Scan for the cell matching the given text and deliver its (x, y) coordinate at center. 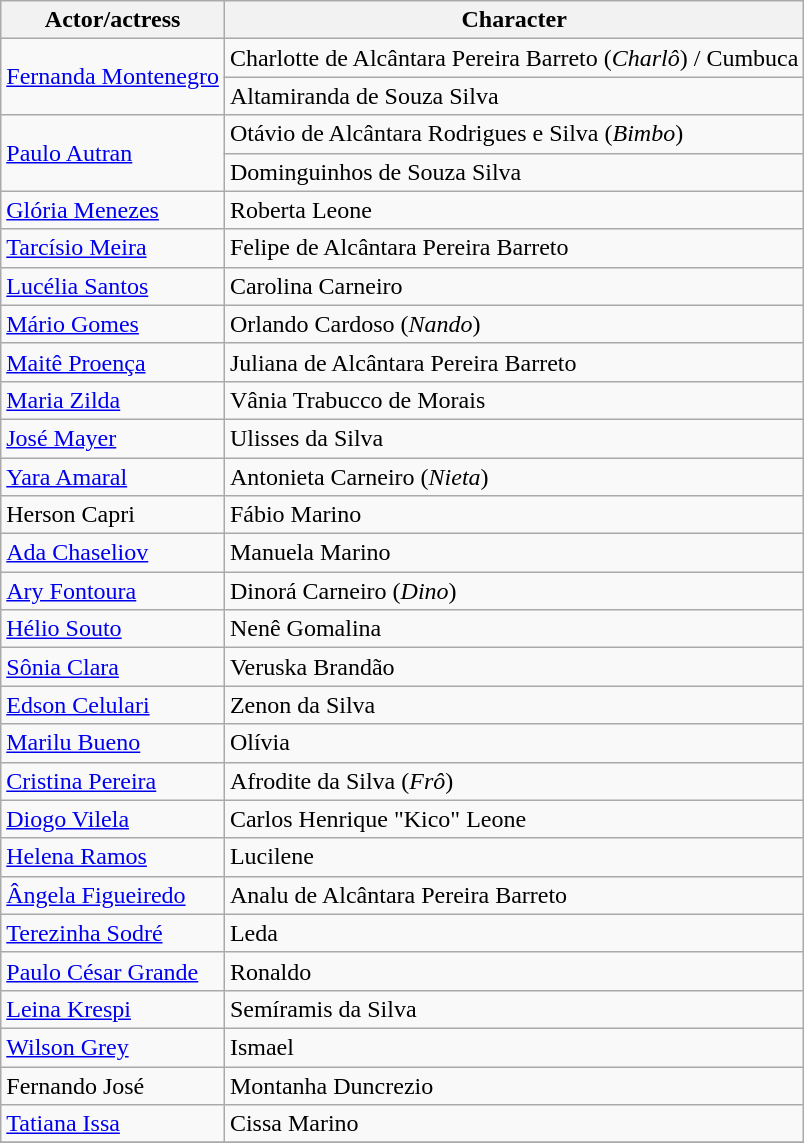
Analu de Alcântara Pereira Barreto (514, 895)
Edson Celulari (113, 705)
Hélio Souto (113, 629)
Olívia (514, 743)
Ismael (514, 1047)
Character (514, 20)
Maria Zilda (113, 400)
Dominguinhos de Souza Silva (514, 172)
Vânia Trabucco de Morais (514, 400)
Orlando Cardoso (Nando) (514, 324)
Leda (514, 933)
Otávio de Alcântara Rodrigues e Silva (Bimbo) (514, 134)
Roberta Leone (514, 210)
Zenon da Silva (514, 705)
Ary Fontoura (113, 591)
Leina Krespi (113, 1009)
Terezinha Sodré (113, 933)
Antonieta Carneiro (Nieta) (514, 477)
Juliana de Alcântara Pereira Barreto (514, 362)
Cissa Marino (514, 1124)
Glória Menezes (113, 210)
Actor/actress (113, 20)
José Mayer (113, 438)
Dinorá Carneiro (Dino) (514, 591)
Veruska Brandão (514, 667)
Maitê Proença (113, 362)
Yara Amaral (113, 477)
Sônia Clara (113, 667)
Paulo César Grande (113, 971)
Wilson Grey (113, 1047)
Marilu Bueno (113, 743)
Afrodite da Silva (Frô) (514, 781)
Tatiana Issa (113, 1124)
Altamiranda de Souza Silva (514, 96)
Mário Gomes (113, 324)
Ulisses da Silva (514, 438)
Nenê Gomalina (514, 629)
Semíramis da Silva (514, 1009)
Helena Ramos (113, 857)
Herson Capri (113, 515)
Ada Chaseliov (113, 553)
Felipe de Alcântara Pereira Barreto (514, 248)
Lucélia Santos (113, 286)
Manuela Marino (514, 553)
Ângela Figueiredo (113, 895)
Carolina Carneiro (514, 286)
Tarcísio Meira (113, 248)
Paulo Autran (113, 153)
Montanha Duncrezio (514, 1085)
Cristina Pereira (113, 781)
Fernanda Montenegro (113, 77)
Lucilene (514, 857)
Fábio Marino (514, 515)
Carlos Henrique "Kico" Leone (514, 819)
Ronaldo (514, 971)
Fernando José (113, 1085)
Charlotte de Alcântara Pereira Barreto (Charlô) / Cumbuca (514, 58)
Diogo Vilela (113, 819)
